Output the (x, y) coordinate of the center of the cell containing the given text.  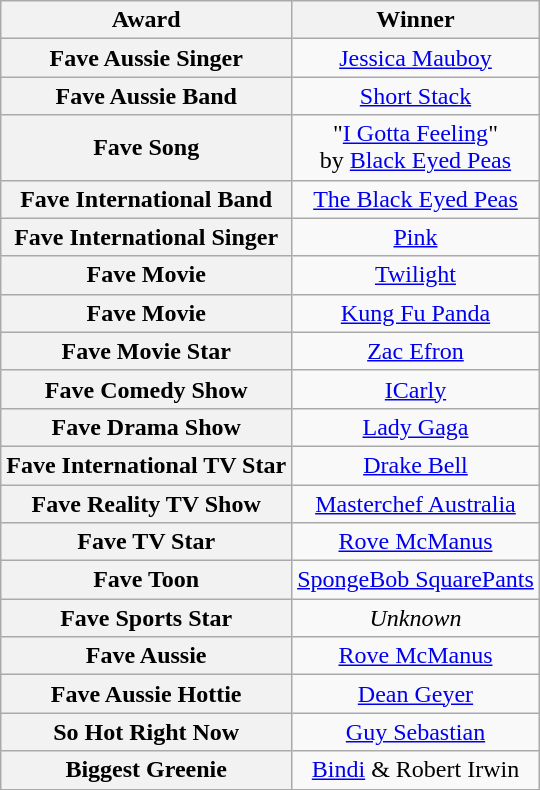
Unknown (416, 618)
Fave Aussie Hottie (146, 694)
Lady Gaga (416, 427)
Bindi & Robert Irwin (416, 770)
Fave Aussie (146, 656)
Drake Bell (416, 465)
Fave Movie Star (146, 351)
Fave Reality TV Show (146, 503)
Masterchef Australia (416, 503)
Fave International Band (146, 199)
Fave Aussie Singer (146, 58)
Fave Song (146, 148)
Kung Fu Panda (416, 313)
Fave Drama Show (146, 427)
Fave Aussie Band (146, 96)
Zac Efron (416, 351)
The Black Eyed Peas (416, 199)
SpongeBob SquarePants (416, 580)
Fave Sports Star (146, 618)
Jessica Mauboy (416, 58)
ICarly (416, 389)
Pink (416, 237)
So Hot Right Now (146, 732)
Twilight (416, 275)
Winner (416, 20)
Dean Geyer (416, 694)
Short Stack (416, 96)
Fave TV Star (146, 542)
Fave International TV Star (146, 465)
Award (146, 20)
"I Gotta Feeling"by Black Eyed Peas (416, 148)
Fave Comedy Show (146, 389)
Biggest Greenie (146, 770)
Guy Sebastian (416, 732)
Fave International Singer (146, 237)
Fave Toon (146, 580)
